Scan for the cell matching the given text and deliver its (X, Y) coordinate at center. 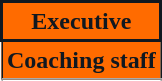
Executive (82, 22)
Coaching staff (82, 60)
